Output the [X, Y] coordinate of the center of the cell containing the given text.  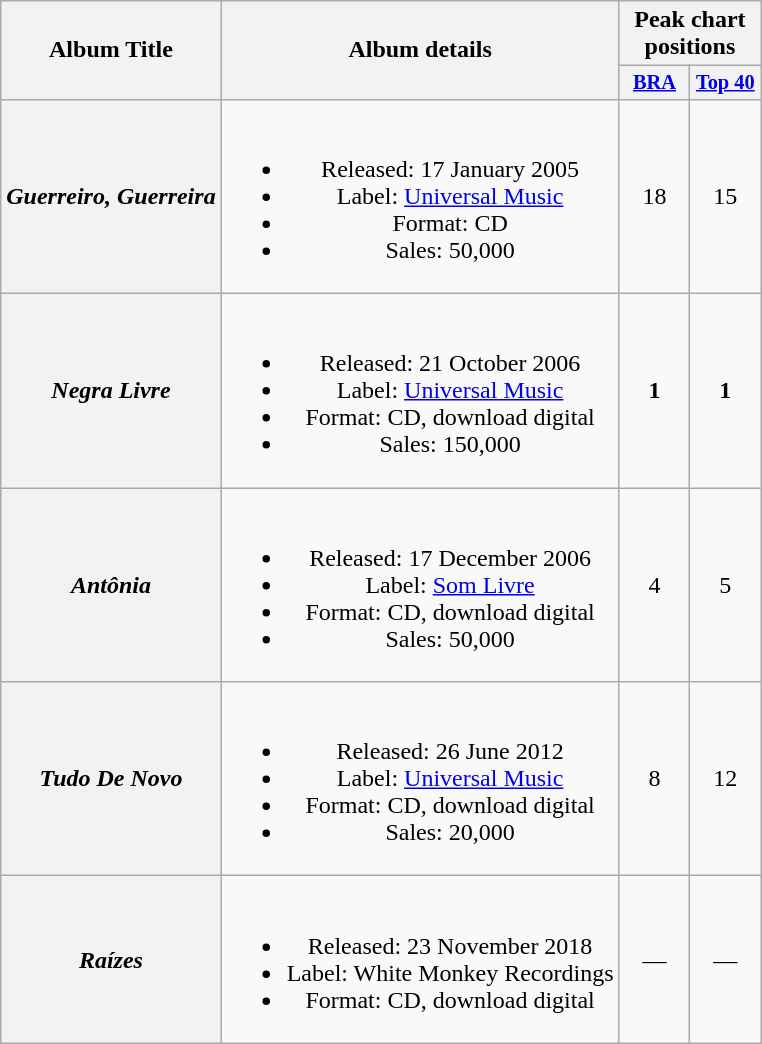
Top 40 [726, 83]
15 [726, 196]
Released: 23 November 2018Label: White Monkey RecordingsFormat: CD, download digital [420, 960]
Album details [420, 50]
18 [654, 196]
5 [726, 585]
8 [654, 779]
Album Title [111, 50]
Peak chart positions [690, 34]
Released: 26 June 2012Label: Universal MusicFormat: CD, download digitalSales: 20,000 [420, 779]
Antônia [111, 585]
Released: 17 January 2005Label: Universal MusicFormat: CDSales: 50,000 [420, 196]
Raízes [111, 960]
Guerreiro, Guerreira [111, 196]
Released: 17 December 2006Label: Som LivreFormat: CD, download digitalSales: 50,000 [420, 585]
BRA [654, 83]
Tudo De Novo [111, 779]
4 [654, 585]
Released: 21 October 2006Label: Universal MusicFormat: CD, download digitalSales: 150,000 [420, 391]
12 [726, 779]
Negra Livre [111, 391]
